Identify which cell holds the provided text, then report its (x, y) central coordinate. 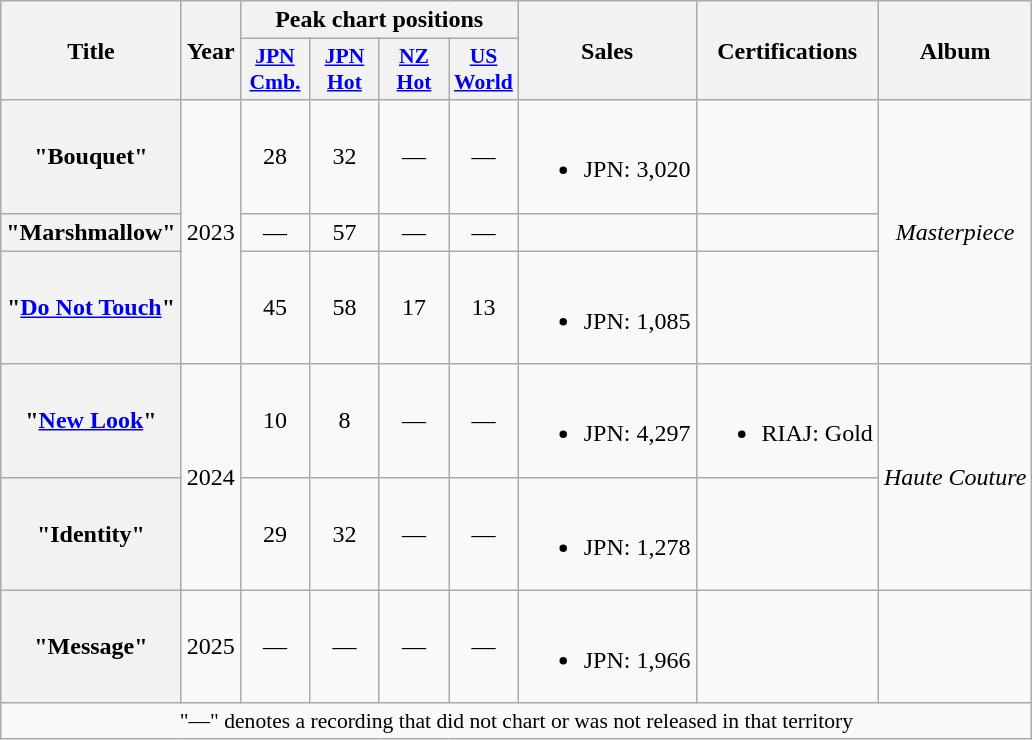
Title (91, 50)
JPN: 1,966 (607, 646)
JPN: 1,085 (607, 308)
Album (954, 50)
57 (345, 232)
Certifications (787, 50)
28 (275, 156)
USWorld (484, 70)
JPN: 4,297 (607, 420)
"Identity" (91, 534)
"Do Not Touch" (91, 308)
2025 (210, 646)
"—" denotes a recording that did not chart or was not released in that territory (516, 721)
45 (275, 308)
13 (484, 308)
"Message" (91, 646)
29 (275, 534)
"Marshmallow" (91, 232)
JPNCmb. (275, 70)
Masterpiece (954, 232)
2024 (210, 477)
"Bouquet" (91, 156)
RIAJ: Gold (787, 420)
Year (210, 50)
JPNHot (345, 70)
58 (345, 308)
Peak chart positions (379, 20)
8 (345, 420)
Sales (607, 50)
Haute Couture (954, 477)
2023 (210, 232)
NZHot (414, 70)
17 (414, 308)
"New Look" (91, 420)
10 (275, 420)
JPN: 3,020 (607, 156)
JPN: 1,278 (607, 534)
